Detect which cell encompasses the target text, then output its [x, y] center coordinate. 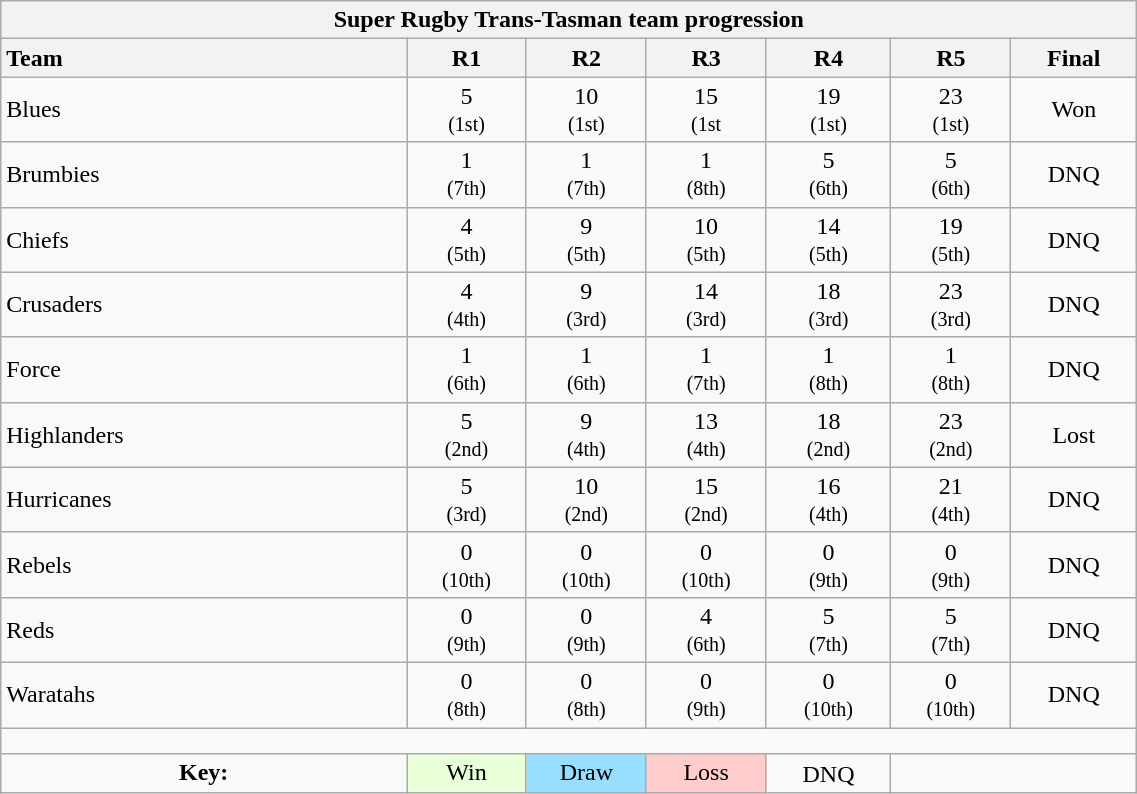
15(2nd) [706, 500]
Win [467, 774]
Waratahs [204, 694]
R5 [951, 58]
14(5th) [828, 240]
Brumbies [204, 174]
R2 [586, 58]
9(5th) [586, 240]
5(3rd) [467, 500]
23(1st) [951, 110]
R4 [828, 58]
Won [1074, 110]
5(1st) [467, 110]
10(2nd) [586, 500]
10(1st) [586, 110]
15(1st [706, 110]
Super Rugby Trans-Tasman team progression [569, 20]
23(3rd) [951, 304]
Highlanders [204, 434]
21(4th) [951, 500]
13(4th) [706, 434]
Hurricanes [204, 500]
Reds [204, 630]
4(5th) [467, 240]
19(1st) [828, 110]
Force [204, 370]
4(4th) [467, 304]
14(3rd) [706, 304]
Blues [204, 110]
9(4th) [586, 434]
Chiefs [204, 240]
9(3rd) [586, 304]
18(2nd) [828, 434]
10(5th) [706, 240]
Team [204, 58]
19(5th) [951, 240]
5(2nd) [467, 434]
Lost [1074, 434]
4(6th) [706, 630]
Crusaders [204, 304]
Key: [204, 774]
18(3rd) [828, 304]
R1 [467, 58]
Draw [586, 774]
Final [1074, 58]
23(2nd) [951, 434]
16(4th) [828, 500]
Rebels [204, 564]
R3 [706, 58]
Loss [706, 774]
